Search for the cell housing the specified text and yield its (X, Y) center coordinate. 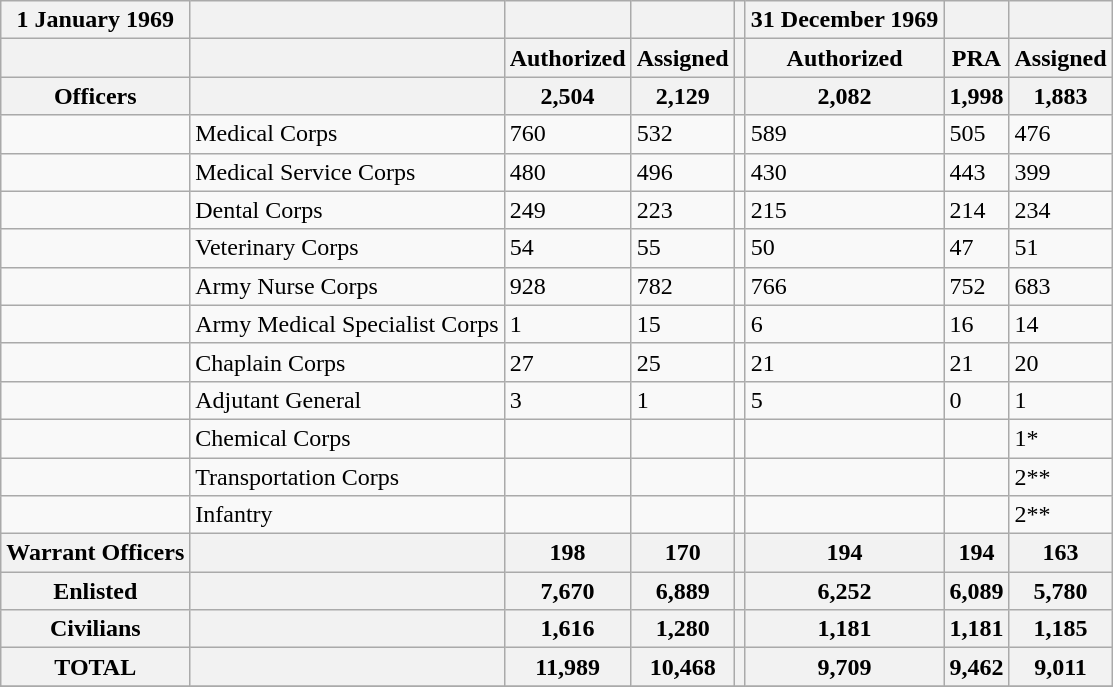
430 (844, 172)
5 (844, 400)
54 (568, 248)
752 (976, 286)
51 (1060, 248)
11,989 (568, 667)
Dental Corps (347, 210)
9,011 (1060, 667)
2,129 (682, 96)
214 (976, 210)
Transportation Corps (347, 477)
1* (1060, 438)
Chaplain Corps (347, 362)
6,089 (976, 591)
2,082 (844, 96)
50 (844, 248)
6 (844, 324)
532 (682, 134)
928 (568, 286)
782 (682, 286)
16 (976, 324)
Enlisted (96, 591)
223 (682, 210)
Officers (96, 96)
PRA (976, 58)
Adjutant General (347, 400)
Medical Corps (347, 134)
15 (682, 324)
683 (1060, 286)
163 (1060, 553)
766 (844, 286)
5,780 (1060, 591)
760 (568, 134)
Medical Service Corps (347, 172)
47 (976, 248)
496 (682, 172)
2,504 (568, 96)
1,185 (1060, 629)
505 (976, 134)
Infantry (347, 515)
27 (568, 362)
Army Nurse Corps (347, 286)
589 (844, 134)
Army Medical Specialist Corps (347, 324)
1,883 (1060, 96)
9,709 (844, 667)
480 (568, 172)
1,280 (682, 629)
14 (1060, 324)
234 (1060, 210)
198 (568, 553)
6,889 (682, 591)
20 (1060, 362)
249 (568, 210)
170 (682, 553)
Veterinary Corps (347, 248)
Civilians (96, 629)
6,252 (844, 591)
1,616 (568, 629)
Chemical Corps (347, 438)
TOTAL (96, 667)
476 (1060, 134)
3 (568, 400)
31 December 1969 (844, 20)
1 January 1969 (96, 20)
55 (682, 248)
25 (682, 362)
1,998 (976, 96)
Warrant Officers (96, 553)
0 (976, 400)
9,462 (976, 667)
443 (976, 172)
215 (844, 210)
7,670 (568, 591)
399 (1060, 172)
10,468 (682, 667)
